Detect which cell encompasses the target text, then output its (X, Y) center coordinate. 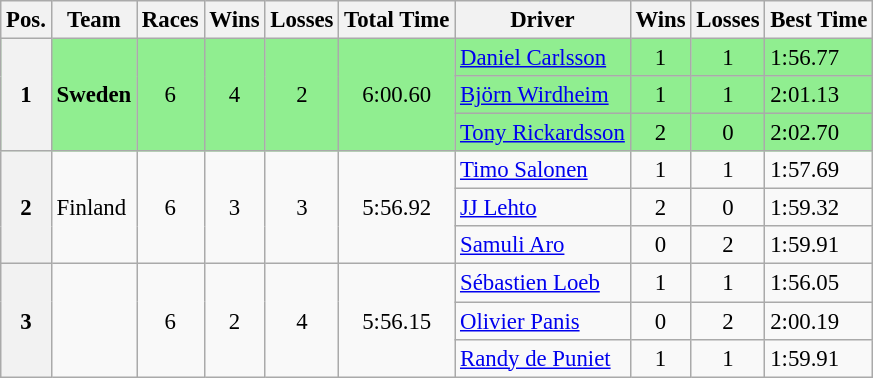
Driver (542, 20)
Timo Salonen (542, 170)
Races (170, 20)
1:56.77 (819, 58)
Best Time (819, 20)
2:02.70 (819, 133)
5:56.15 (397, 320)
Olivier Panis (542, 321)
Sweden (94, 96)
Samuli Aro (542, 245)
Team (94, 20)
Björn Wirdheim (542, 95)
2:00.19 (819, 321)
Total Time (397, 20)
Tony Rickardsson (542, 133)
Daniel Carlsson (542, 58)
JJ Lehto (542, 208)
1:59.32 (819, 208)
1:57.69 (819, 170)
1:56.05 (819, 283)
5:56.92 (397, 208)
2:01.13 (819, 95)
Sébastien Loeb (542, 283)
6:00.60 (397, 96)
Randy de Puniet (542, 358)
Pos. (26, 20)
Finland (94, 208)
